Extract the (X, Y) coordinate from the center of the cell holding the provided text.  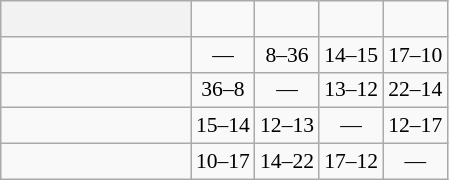
12–13 (287, 126)
17–10 (415, 55)
22–14 (415, 90)
17–12 (351, 162)
10–17 (223, 162)
13–12 (351, 90)
8–36 (287, 55)
12–17 (415, 126)
36–8 (223, 90)
15–14 (223, 126)
14–22 (287, 162)
14–15 (351, 55)
